Locate the cell with the specified text and output its (x, y) center coordinate. 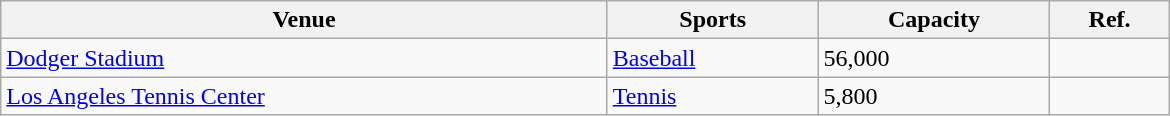
5,800 (934, 96)
56,000 (934, 58)
Venue (304, 20)
Ref. (1110, 20)
Dodger Stadium (304, 58)
Los Angeles Tennis Center (304, 96)
Tennis (712, 96)
Sports (712, 20)
Capacity (934, 20)
Baseball (712, 58)
